Search for the cell housing the specified text and yield its (x, y) center coordinate. 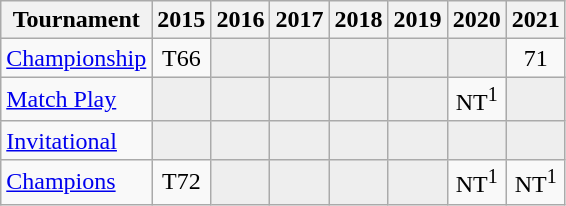
2018 (358, 20)
2017 (300, 20)
2019 (418, 20)
2016 (240, 20)
T66 (182, 58)
2015 (182, 20)
T72 (182, 182)
Tournament (76, 20)
2021 (536, 20)
Champions (76, 182)
Match Play (76, 100)
2020 (476, 20)
Invitational (76, 140)
71 (536, 58)
Championship (76, 58)
